Scan for the cell matching the given text and deliver its (x, y) coordinate at center. 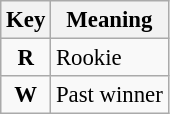
Rookie (110, 58)
Past winner (110, 95)
W (26, 95)
R (26, 58)
Meaning (110, 20)
Key (26, 20)
